Pinpoint the cell where the given text exists, returning its (x, y) midpoint coordinate. 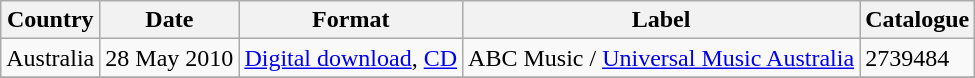
2739484 (918, 58)
Catalogue (918, 20)
Label (662, 20)
ABC Music / Universal Music Australia (662, 58)
28 May 2010 (170, 58)
Digital download, CD (351, 58)
Format (351, 20)
Country (50, 20)
Date (170, 20)
Australia (50, 58)
